Search for the cell housing the specified text and yield its [X, Y] center coordinate. 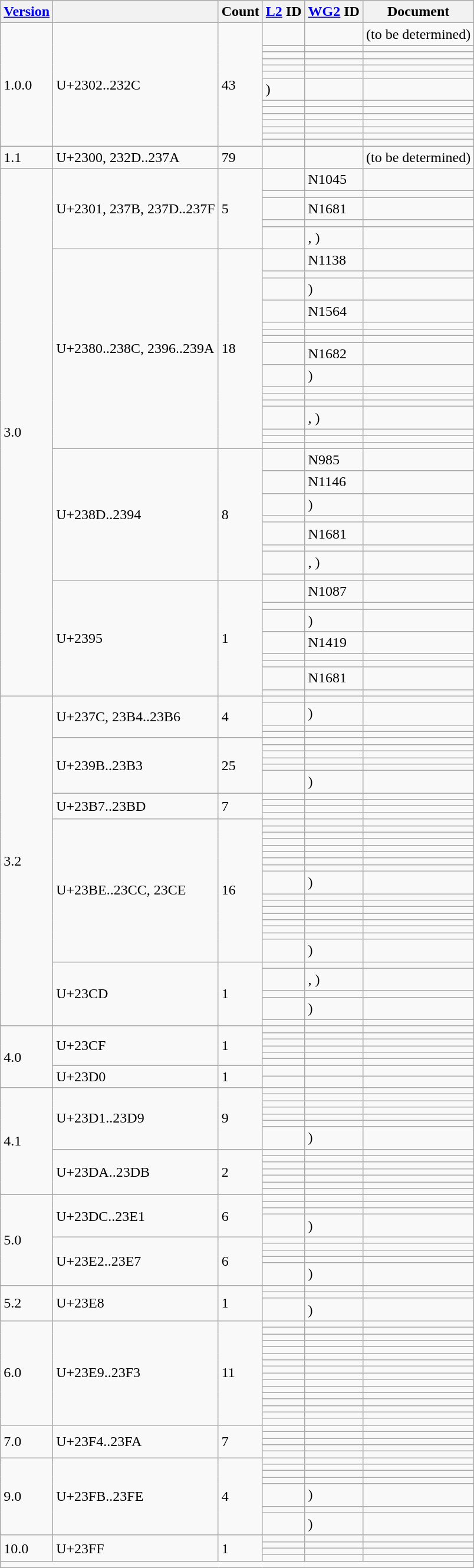
U+23BE..23CC, 23CE [136, 890]
Count [241, 12]
U+23CD [136, 993]
N985 [334, 460]
N1419 [334, 643]
U+23B7..23BD [136, 806]
N1138 [334, 260]
U+2380..238C, 2396..239A [136, 349]
9 [241, 1118]
U+23E9..23F3 [136, 1373]
U+23DC..23E1 [136, 1216]
U+2395 [136, 638]
10.0 [27, 1548]
N1564 [334, 311]
18 [241, 349]
25 [241, 765]
5.2 [27, 1303]
79 [241, 157]
U+23E2..23E7 [136, 1261]
L2 ID [284, 12]
4.1 [27, 1141]
WG2 ID [334, 12]
U+237C, 23B4..23B6 [136, 717]
3.0 [27, 433]
N1087 [334, 592]
U+23DA..23DB [136, 1171]
7.0 [27, 1441]
U+23F4..23FA [136, 1441]
43 [241, 85]
U+239B..23B3 [136, 765]
N1682 [334, 353]
1.1 [27, 157]
U+2301, 237B, 237D..237F [136, 209]
N1045 [334, 180]
8 [241, 514]
2 [241, 1171]
U+238D..2394 [136, 514]
5.0 [27, 1240]
3.2 [27, 861]
U+23FB..23FE [136, 1497]
Document [418, 12]
U+23E8 [136, 1303]
5 [241, 209]
U+2300, 232D..237A [136, 157]
4.0 [27, 1057]
N1146 [334, 482]
U+2302..232C [136, 85]
U+23CF [136, 1045]
16 [241, 890]
U+23D0 [136, 1077]
U+23D1..23D9 [136, 1118]
Version [27, 12]
1.0.0 [27, 85]
6.0 [27, 1373]
U+23FF [136, 1548]
11 [241, 1373]
9.0 [27, 1497]
